Extract the [X, Y] coordinate from the center of the cell holding the provided text.  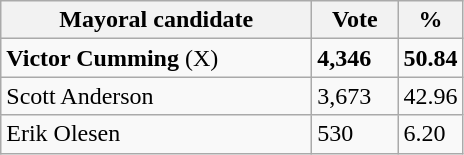
Vote [355, 20]
4,346 [355, 58]
Scott Anderson [156, 96]
50.84 [430, 58]
3,673 [355, 96]
Mayoral candidate [156, 20]
6.20 [430, 134]
42.96 [430, 96]
Erik Olesen [156, 134]
Victor Cumming (X) [156, 58]
530 [355, 134]
% [430, 20]
